Capture the cell that displays the provided text and extract its [x, y] central coordinate. 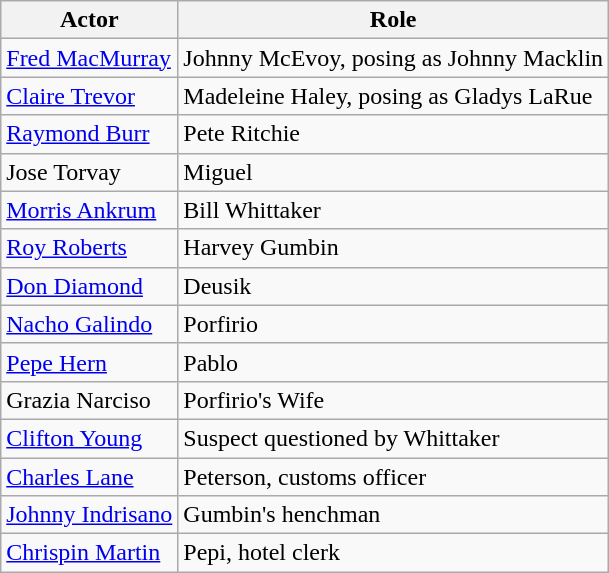
Roy Roberts [90, 248]
Clifton Young [90, 438]
Bill Whittaker [394, 210]
Pablo [394, 362]
Madeleine Haley, posing as Gladys LaRue [394, 96]
Raymond Burr [90, 134]
Suspect questioned by Whittaker [394, 438]
Pepe Hern [90, 362]
Don Diamond [90, 286]
Charles Lane [90, 477]
Grazia Narciso [90, 400]
Deusik [394, 286]
Peterson, customs officer [394, 477]
Claire Trevor [90, 96]
Miguel [394, 172]
Johnny McEvoy, posing as Johnny Macklin [394, 58]
Porfirio [394, 324]
Pepi, hotel clerk [394, 553]
Jose Torvay [90, 172]
Role [394, 20]
Porfirio's Wife [394, 400]
Chrispin Martin [90, 553]
Harvey Gumbin [394, 248]
Johnny Indrisano [90, 515]
Fred MacMurray [90, 58]
Morris Ankrum [90, 210]
Pete Ritchie [394, 134]
Nacho Galindo [90, 324]
Actor [90, 20]
Gumbin's henchman [394, 515]
